Capture the cell that displays the provided text and extract its [x, y] central coordinate. 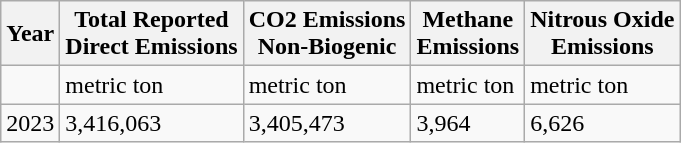
CO2 EmissionsNon-Biogenic [327, 34]
Total ReportedDirect Emissions [152, 34]
Year [30, 34]
Nitrous OxideEmissions [602, 34]
6,626 [602, 123]
3,416,063 [152, 123]
2023 [30, 123]
3,405,473 [327, 123]
MethaneEmissions [468, 34]
3,964 [468, 123]
